Pinpoint the cell where the given text exists, returning its (X, Y) midpoint coordinate. 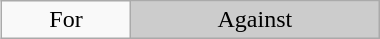
Against (254, 20)
For (66, 20)
